Extract the (x, y) coordinate from the center of the cell holding the provided text.  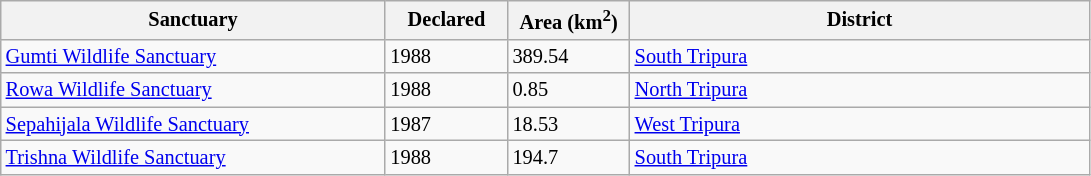
1987 (446, 124)
389.54 (569, 56)
West Tripura (860, 124)
0.85 (569, 90)
District (860, 20)
Area (km2) (569, 20)
Gumti Wildlife Sanctuary (194, 56)
Sepahijala Wildlife Sanctuary (194, 124)
Declared (446, 20)
18.53 (569, 124)
Trishna Wildlife Sanctuary (194, 157)
194.7 (569, 157)
Sanctuary (194, 20)
North Tripura (860, 90)
Rowa Wildlife Sanctuary (194, 90)
